Extract the [X, Y] coordinate from the center of the cell holding the provided text.  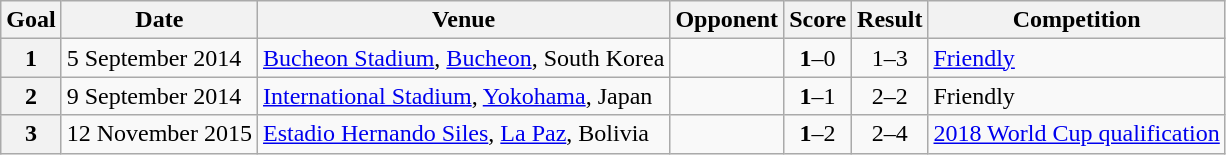
Goal [31, 20]
Estadio Hernando Siles, La Paz, Bolivia [464, 134]
2–2 [890, 96]
3 [31, 134]
Bucheon Stadium, Bucheon, South Korea [464, 58]
9 September 2014 [159, 96]
1 [31, 58]
Score [818, 20]
2 [31, 96]
1–0 [818, 58]
1–3 [890, 58]
Venue [464, 20]
2–4 [890, 134]
International Stadium, Yokohama, Japan [464, 96]
Date [159, 20]
12 November 2015 [159, 134]
1–1 [818, 96]
5 September 2014 [159, 58]
Competition [1076, 20]
Result [890, 20]
Opponent [727, 20]
2018 World Cup qualification [1076, 134]
1–2 [818, 134]
